Determine the (x, y) coordinate at the center of the cell enclosing the given text.  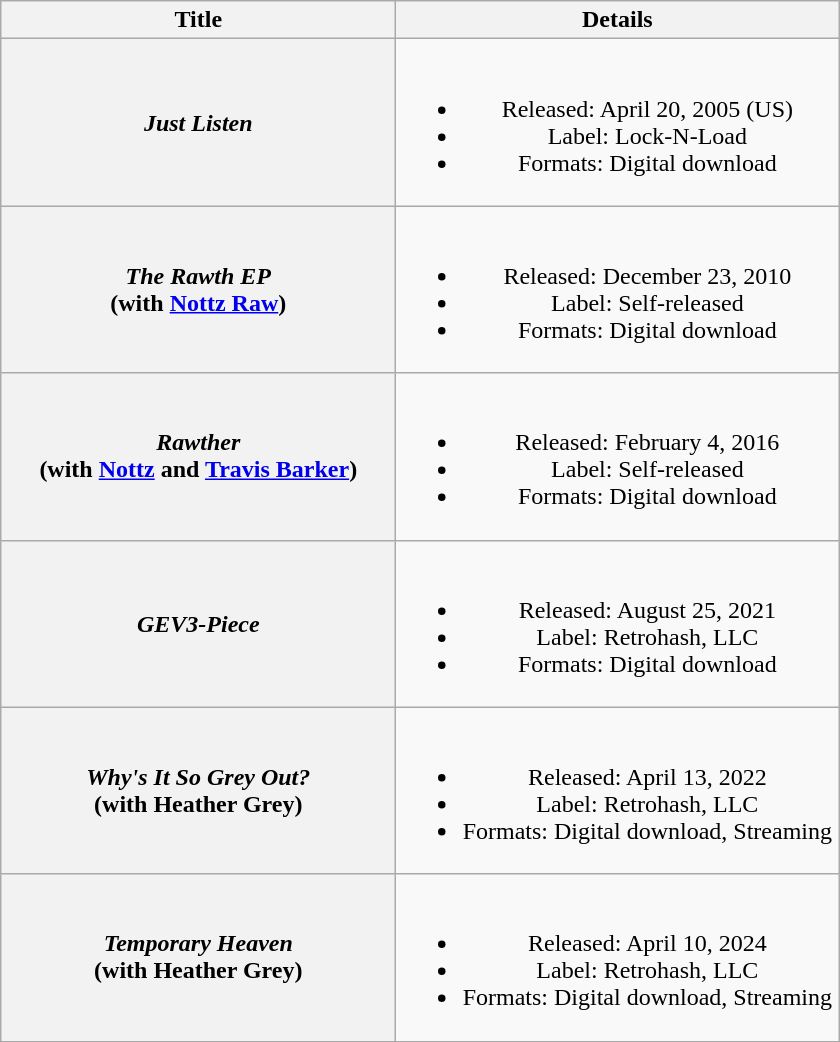
Released: April 20, 2005 (US)Label: Lock-N-LoadFormats: Digital download (618, 122)
Released: August 25, 2021Label: Retrohash, LLCFormats: Digital download (618, 624)
Released: February 4, 2016Label: Self-releasedFormats: Digital download (618, 456)
Rawther(with Nottz and Travis Barker) (198, 456)
Released: April 13, 2022Label: Retrohash, LLCFormats: Digital download, Streaming (618, 790)
Title (198, 20)
Temporary Heaven(with Heather Grey) (198, 958)
Details (618, 20)
Released: April 10, 2024Label: Retrohash, LLCFormats: Digital download, Streaming (618, 958)
The Rawth EP(with Nottz Raw) (198, 290)
GEV3-Piece (198, 624)
Released: December 23, 2010Label: Self-releasedFormats: Digital download (618, 290)
Just Listen (198, 122)
Why's It So Grey Out?(with Heather Grey) (198, 790)
